Scan for the cell matching the given text and deliver its (X, Y) coordinate at center. 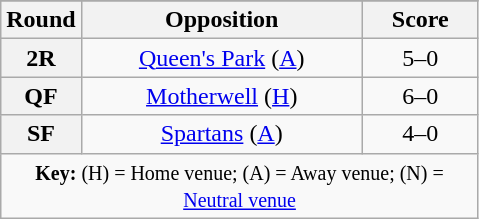
SF (41, 134)
6–0 (420, 96)
Queen's Park (A) (222, 58)
Spartans (A) (222, 134)
Score (420, 20)
Motherwell (H) (222, 96)
4–0 (420, 134)
Key: (H) = Home venue; (A) = Away venue; (N) = Neutral venue (240, 186)
Opposition (222, 20)
QF (41, 96)
2R (41, 58)
Round (41, 20)
5–0 (420, 58)
